From the cell containing the given text, extract its center point as [x, y] coordinate. 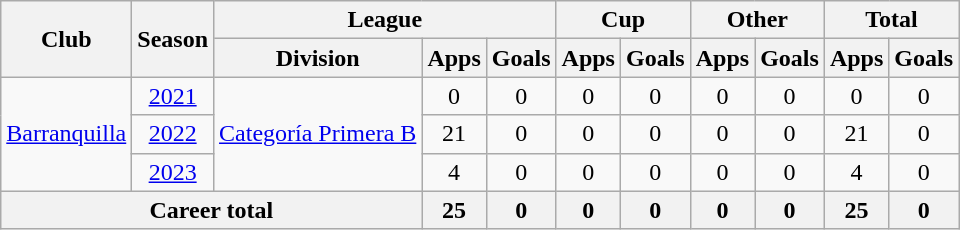
Barranquilla [66, 134]
2021 [173, 96]
Career total [212, 210]
Cup [623, 20]
Other [757, 20]
League [386, 20]
2023 [173, 172]
Season [173, 39]
Club [66, 39]
Total [891, 20]
Division [318, 58]
2022 [173, 134]
Categoría Primera B [318, 134]
